Scan for the cell matching the given text and deliver its [X, Y] coordinate at center. 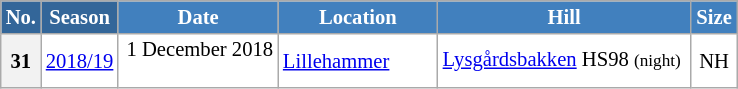
Lillehammer [358, 60]
1 December 2018 [198, 60]
Season [80, 16]
Hill [564, 16]
Size [714, 16]
Location [358, 16]
NH [714, 60]
Date [198, 16]
31 [21, 60]
No. [21, 16]
2018/19 [80, 60]
Lysgårdsbakken HS98 (night) [564, 60]
